Determine the (X, Y) coordinate at the center of the cell enclosing the given text.  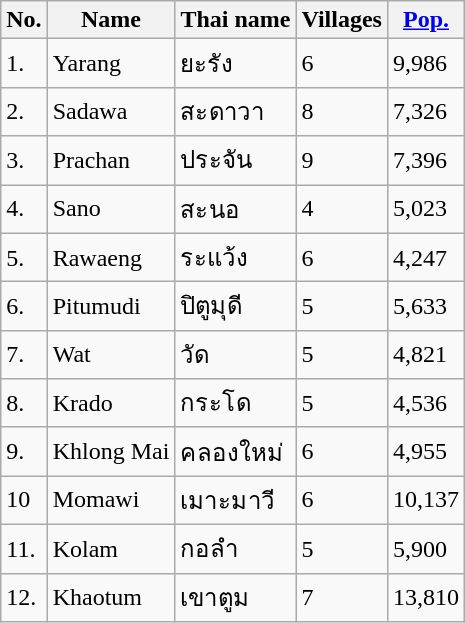
กอลำ (236, 548)
7,396 (426, 160)
Krado (111, 404)
Sadawa (111, 112)
9,986 (426, 64)
4,536 (426, 404)
ปิตูมุดี (236, 306)
4,821 (426, 354)
ระแว้ง (236, 258)
12. (24, 598)
10 (24, 500)
Rawaeng (111, 258)
8. (24, 404)
Prachan (111, 160)
7. (24, 354)
11. (24, 548)
9. (24, 452)
Khlong Mai (111, 452)
4 (342, 208)
Name (111, 20)
เมาะมาวี (236, 500)
3. (24, 160)
กระโด (236, 404)
Khaotum (111, 598)
คลองใหม่ (236, 452)
7 (342, 598)
Momawi (111, 500)
สะนอ (236, 208)
Sano (111, 208)
5,633 (426, 306)
เขาตูม (236, 598)
5. (24, 258)
Pitumudi (111, 306)
Pop. (426, 20)
ยะรัง (236, 64)
Yarang (111, 64)
7,326 (426, 112)
6. (24, 306)
2. (24, 112)
5,900 (426, 548)
สะดาวา (236, 112)
No. (24, 20)
Thai name (236, 20)
Kolam (111, 548)
Villages (342, 20)
4. (24, 208)
10,137 (426, 500)
ประจัน (236, 160)
1. (24, 64)
5,023 (426, 208)
Wat (111, 354)
4,955 (426, 452)
4,247 (426, 258)
วัด (236, 354)
9 (342, 160)
8 (342, 112)
13,810 (426, 598)
